Determine the (x, y) coordinate at the center of the cell enclosing the given text.  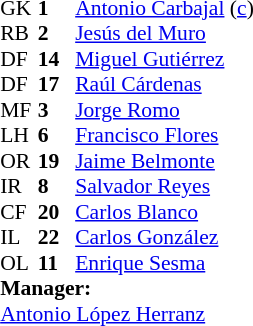
OR (19, 161)
2 (57, 33)
11 (57, 263)
20 (57, 212)
LH (19, 135)
19 (57, 161)
MF (19, 110)
RB (19, 33)
17 (57, 85)
IL (19, 237)
22 (57, 237)
CF (19, 212)
8 (57, 187)
14 (57, 59)
6 (57, 135)
IR (19, 187)
OL (19, 263)
3 (57, 110)
